Extract the [x, y] coordinate from the center of the cell holding the provided text.  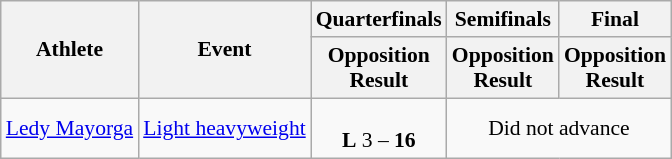
Quarterfinals [379, 19]
Ledy Mayorga [70, 128]
Athlete [70, 50]
L 3 – 16 [379, 128]
Final [615, 19]
Semifinals [503, 19]
Did not advance [559, 128]
Event [224, 50]
Light heavyweight [224, 128]
